From the cell containing the given text, extract its center point as (X, Y) coordinate. 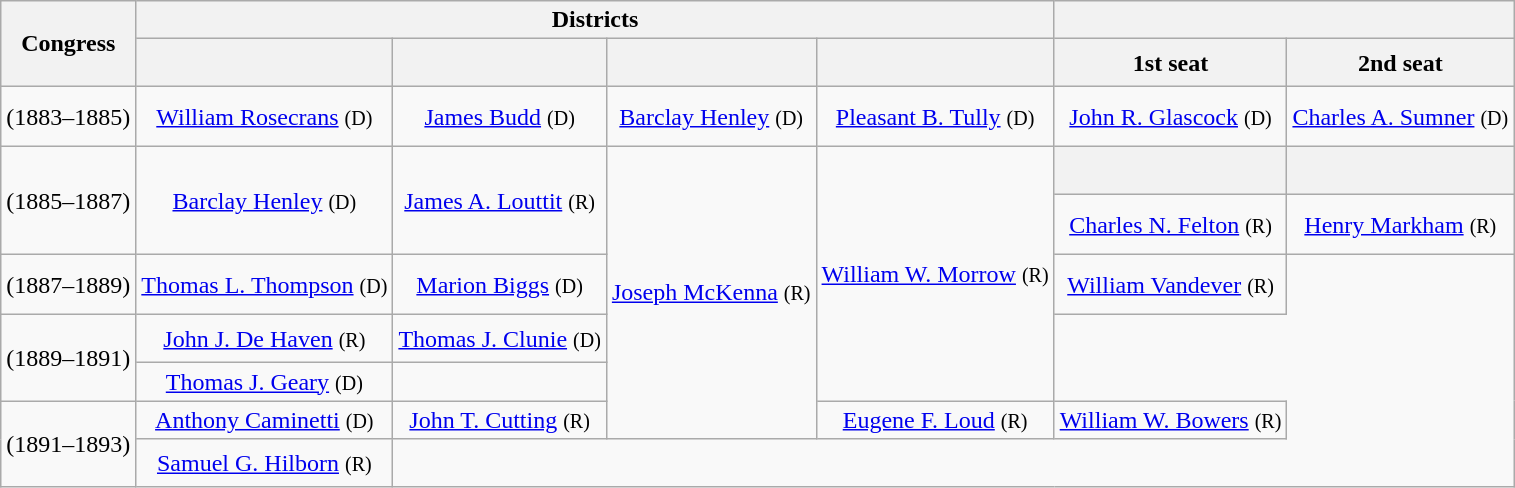
William W. Bowers (R) (1170, 420)
Henry Markham (R) (1400, 225)
William W. Morrow (R) (935, 274)
Charles A. Sumner (D) (1400, 117)
Thomas J. Clunie (D) (500, 339)
Pleasant B. Tully (D) (935, 117)
William Rosecrans (D) (264, 117)
Congress (68, 44)
(1889–1891) (68, 358)
(1885–1887) (68, 201)
(1887–1889) (68, 285)
John J. De Haven (R) (264, 339)
William Vandever (R) (1170, 285)
James A. Louttit (R) (500, 201)
1st seat (1170, 63)
(1883–1885) (68, 117)
Thomas J. Geary (D) (264, 382)
Joseph McKenna (R) (711, 293)
(1891–1893) (68, 444)
Charles N. Felton (R) (1170, 225)
Samuel G. Hilborn (R) (264, 463)
Anthony Caminetti (D) (264, 420)
2nd seat (1400, 63)
Thomas L. Thompson (D) (264, 285)
Marion Biggs (D) (500, 285)
Districts (595, 20)
John R. Glascock (D) (1170, 117)
James Budd (D) (500, 117)
John T. Cutting (R) (500, 420)
Eugene F. Loud (R) (935, 420)
